Determine the (x, y) coordinate at the center of the cell enclosing the given text.  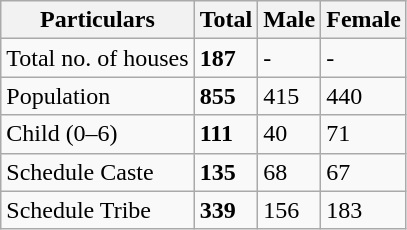
Child (0–6) (98, 134)
Male (290, 20)
156 (290, 210)
440 (364, 96)
111 (226, 134)
855 (226, 96)
Particulars (98, 20)
187 (226, 58)
339 (226, 210)
40 (290, 134)
415 (290, 96)
183 (364, 210)
68 (290, 172)
Total no. of houses (98, 58)
Total (226, 20)
Schedule Caste (98, 172)
Population (98, 96)
Schedule Tribe (98, 210)
Female (364, 20)
67 (364, 172)
71 (364, 134)
135 (226, 172)
